Return the (X, Y) coordinate for the center point of the cell that contains the specified text.  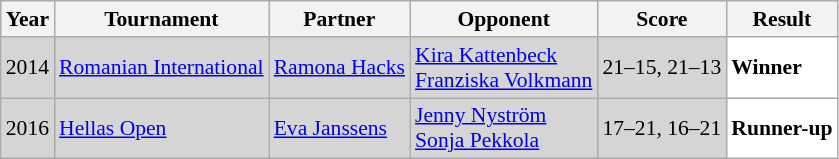
Partner (340, 19)
Runner-up (782, 128)
Result (782, 19)
Winner (782, 68)
Jenny Nyström Sonja Pekkola (504, 128)
21–15, 21–13 (662, 68)
2014 (28, 68)
Kira Kattenbeck Franziska Volkmann (504, 68)
Year (28, 19)
Ramona Hacks (340, 68)
17–21, 16–21 (662, 128)
Hellas Open (162, 128)
Score (662, 19)
Opponent (504, 19)
Eva Janssens (340, 128)
2016 (28, 128)
Tournament (162, 19)
Romanian International (162, 68)
